Provide the [x, y] coordinate of the cell's center where the given text is located.  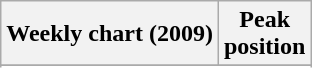
Peakposition [264, 34]
Weekly chart (2009) [110, 34]
